Extract the (x, y) coordinate from the center of the cell holding the provided text.  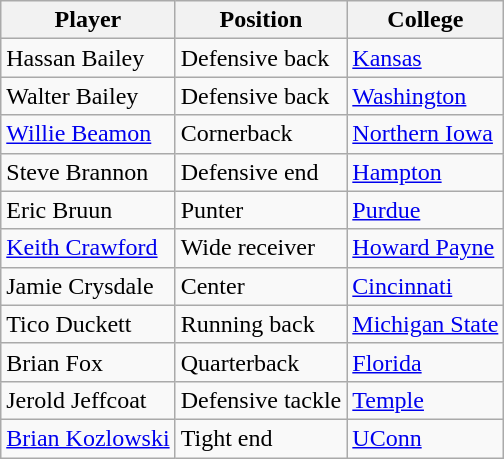
Punter (261, 210)
Eric Bruun (88, 210)
Running back (261, 324)
Walter Bailey (88, 96)
Quarterback (261, 362)
Defensive tackle (261, 400)
Brian Kozlowski (88, 438)
Kansas (426, 58)
Jerold Jeffcoat (88, 400)
Cincinnati (426, 286)
Washington (426, 96)
Wide receiver (261, 248)
College (426, 20)
Brian Fox (88, 362)
Cornerback (261, 134)
Jamie Crysdale (88, 286)
Howard Payne (426, 248)
Purdue (426, 210)
Position (261, 20)
Florida (426, 362)
Willie Beamon (88, 134)
Player (88, 20)
UConn (426, 438)
Tico Duckett (88, 324)
Hassan Bailey (88, 58)
Steve Brannon (88, 172)
Hampton (426, 172)
Center (261, 286)
Keith Crawford (88, 248)
Temple (426, 400)
Michigan State (426, 324)
Tight end (261, 438)
Northern Iowa (426, 134)
Defensive end (261, 172)
